From the cell containing the given text, extract its center point as [x, y] coordinate. 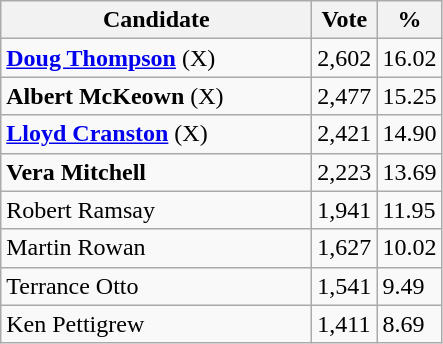
Terrance Otto [156, 286]
2,421 [344, 134]
Ken Pettigrew [156, 324]
Vote [344, 20]
Martin Rowan [156, 248]
13.69 [410, 172]
15.25 [410, 96]
Albert McKeown (X) [156, 96]
9.49 [410, 286]
Robert Ramsay [156, 210]
Vera Mitchell [156, 172]
2,223 [344, 172]
Candidate [156, 20]
11.95 [410, 210]
1,541 [344, 286]
% [410, 20]
2,602 [344, 58]
1,627 [344, 248]
2,477 [344, 96]
Doug Thompson (X) [156, 58]
1,941 [344, 210]
10.02 [410, 248]
1,411 [344, 324]
14.90 [410, 134]
8.69 [410, 324]
Lloyd Cranston (X) [156, 134]
16.02 [410, 58]
